Output the [x, y] coordinate of the center of the cell containing the given text.  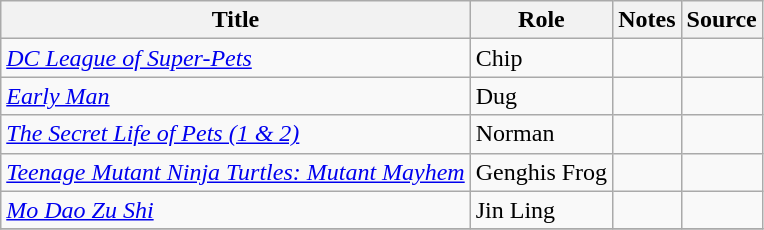
Role [541, 20]
Early Man [236, 96]
Norman [541, 134]
Chip [541, 58]
Source [722, 20]
Mo Dao Zu Shi [236, 210]
Genghis Frog [541, 172]
Dug [541, 96]
The Secret Life of Pets (1 & 2) [236, 134]
Jin Ling [541, 210]
Title [236, 20]
Teenage Mutant Ninja Turtles: Mutant Mayhem [236, 172]
DC League of Super-Pets [236, 58]
Notes [647, 20]
